Identify which cell holds the provided text, then report its (X, Y) central coordinate. 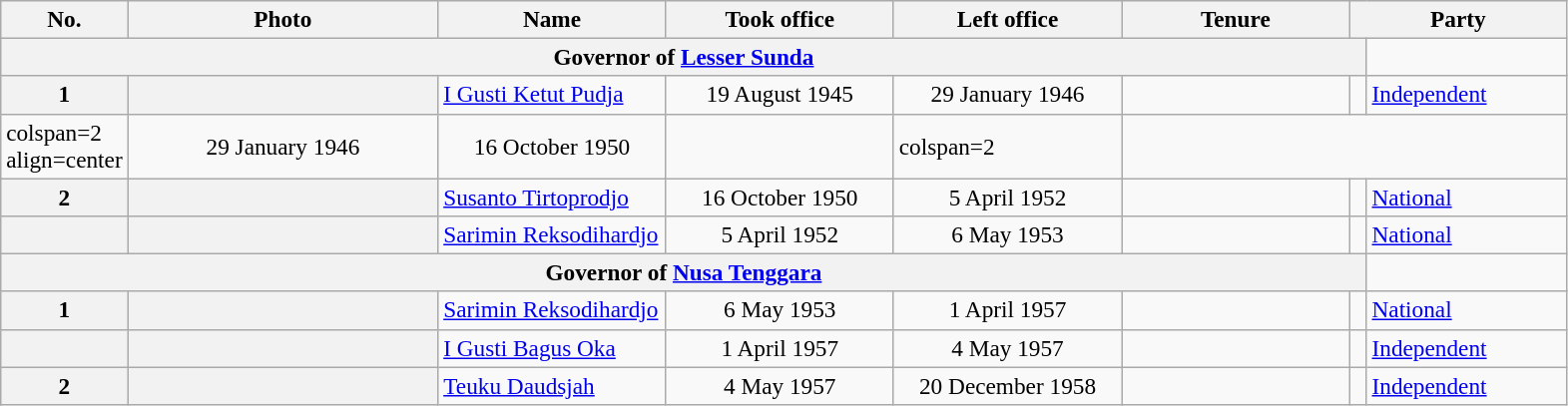
Governor of Nusa Tenggara (684, 272)
No. (64, 19)
Left office (1007, 19)
Party (1458, 19)
colspan=2 (1007, 146)
Teuku Daudsjah (552, 385)
Took office (780, 19)
Tenure (1236, 19)
Governor of Lesser Sunda (684, 57)
19 August 1945 (780, 95)
Name (552, 19)
Photo (283, 19)
Susanto Tirtoprodjo (552, 197)
I Gusti Bagus Oka (552, 348)
colspan=2 align=center (64, 146)
20 December 1958 (1007, 385)
I Gusti Ketut Pudja (552, 95)
